From the cell containing the given text, extract its center point as (X, Y) coordinate. 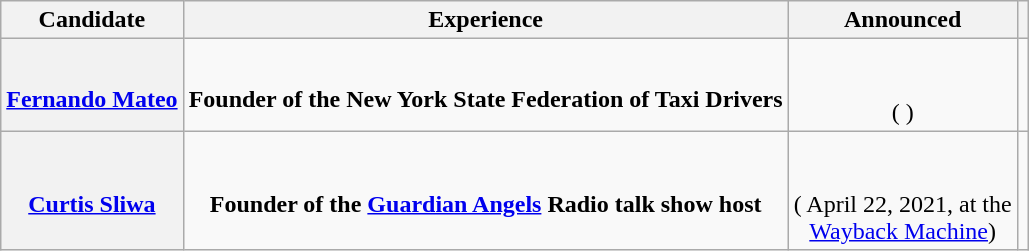
Candidate (92, 20)
Founder of the New York State Federation of Taxi Drivers (486, 85)
Announced (902, 20)
Experience (486, 20)
( ) (902, 85)
Founder of the Guardian Angels Radio talk show host (486, 190)
( April 22, 2021, at theWayback Machine) (902, 190)
Fernando Mateo (92, 85)
Curtis Sliwa (92, 190)
